Capture the cell that displays the provided text and extract its (x, y) central coordinate. 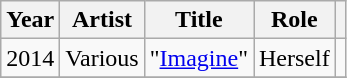
2014 (30, 58)
Year (30, 20)
Title (198, 20)
Various (102, 58)
Artist (102, 20)
Role (295, 20)
Herself (295, 58)
"Imagine" (198, 58)
